Return the (x, y) coordinate for the center point of the cell that contains the specified text.  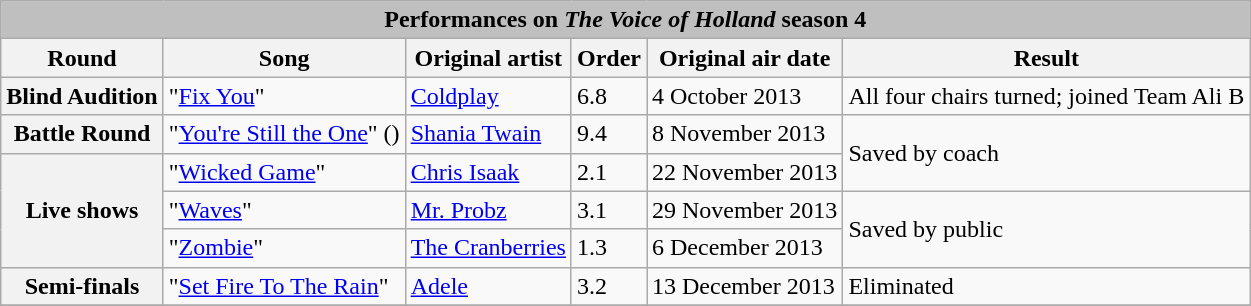
6.8 (608, 96)
Song (284, 58)
"Waves" (284, 210)
Performances on The Voice of Holland season 4 (626, 20)
2.1 (608, 172)
Mr. Probz (488, 210)
Eliminated (1046, 286)
"Fix You" (284, 96)
Original air date (744, 58)
"Zombie" (284, 248)
Result (1046, 58)
29 November 2013 (744, 210)
Live shows (82, 210)
8 November 2013 (744, 134)
Adele (488, 286)
9.4 (608, 134)
3.1 (608, 210)
13 December 2013 (744, 286)
Chris Isaak (488, 172)
Original artist (488, 58)
3.2 (608, 286)
Round (82, 58)
Shania Twain (488, 134)
6 December 2013 (744, 248)
"You're Still the One" () (284, 134)
Semi-finals (82, 286)
Battle Round (82, 134)
"Wicked Game" (284, 172)
Order (608, 58)
"Set Fire To The Rain" (284, 286)
4 October 2013 (744, 96)
Coldplay (488, 96)
The Cranberries (488, 248)
All four chairs turned; joined Team Ali B (1046, 96)
Saved by coach (1046, 153)
Saved by public (1046, 229)
Blind Audition (82, 96)
1.3 (608, 248)
22 November 2013 (744, 172)
